Scan for the cell matching the given text and deliver its [X, Y] coordinate at center. 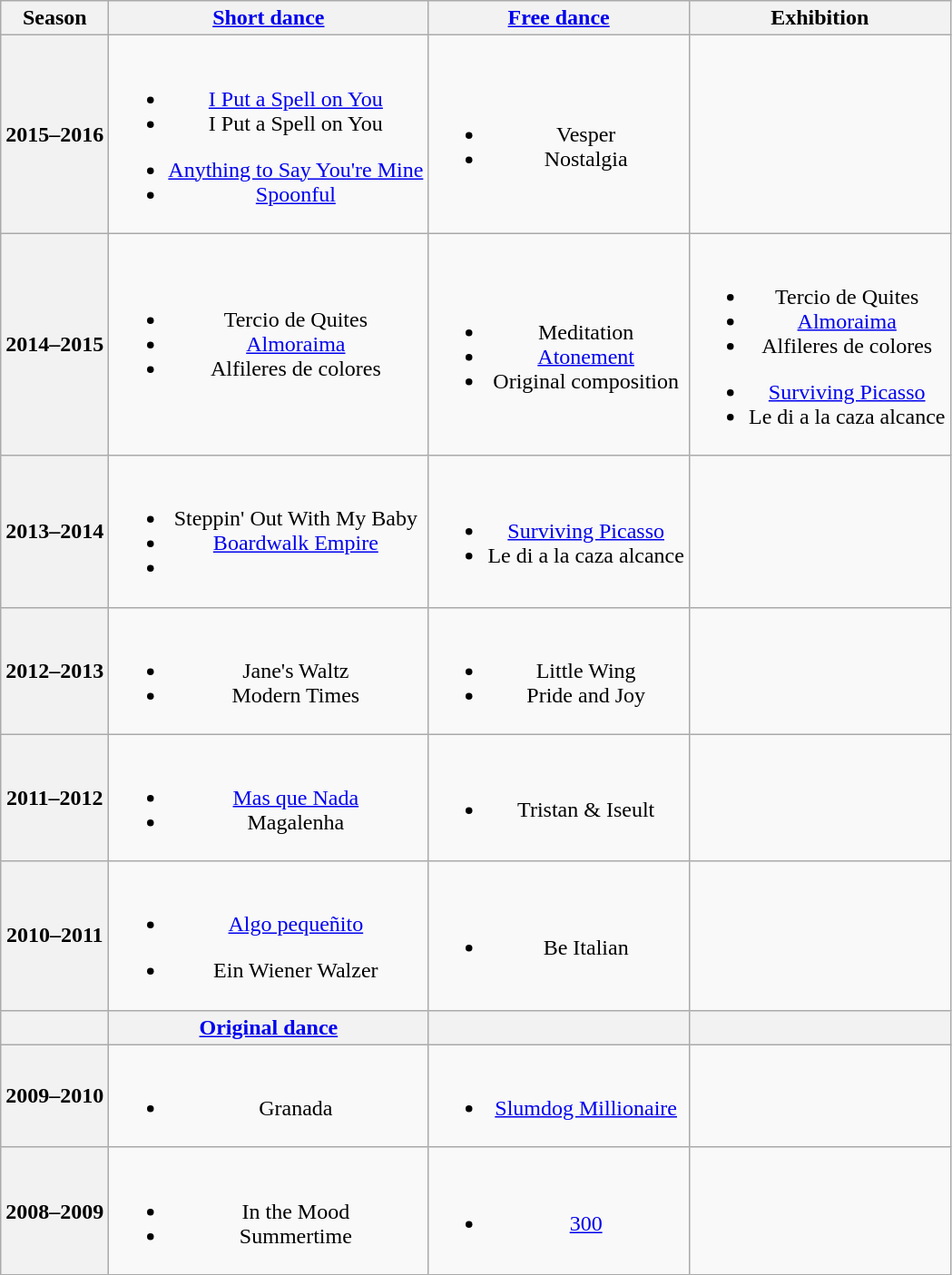
Slumdog Millionaire [559, 1096]
2014–2015 [54, 345]
Short dance [269, 18]
Exhibition [820, 18]
Jane's Waltz Modern Times [269, 671]
Little Wing Pride and Joy [559, 671]
I Put a Spell on You I Put a Spell on You Anything to Say You're Mine Spoonful [269, 134]
Season [54, 18]
Tristan & Iseult [559, 798]
2011–2012 [54, 798]
2008–2009 [54, 1211]
Steppin' Out With My Baby Boardwalk Empire [269, 532]
2013–2014 [54, 532]
2009–2010 [54, 1096]
Algo pequeñito Ein Wiener Walzer [269, 936]
Surviving Picasso Le di a la caza alcance [559, 532]
Granada [269, 1096]
Be Italian [559, 936]
Vesper Nostalgia [559, 134]
Mas que Nada Magalenha [269, 798]
In the Mood Summertime [269, 1211]
Original dance [269, 1027]
2015–2016 [54, 134]
2012–2013 [54, 671]
Free dance [559, 18]
300 [559, 1211]
Meditation Atonement Original composition [559, 345]
Tercio de Quites Almoraima Alfileres de colores [269, 345]
2010–2011 [54, 936]
Tercio de Quites Almoraima Alfileres de colores Surviving Picasso Le di a la caza alcance [820, 345]
